From the cell containing the given text, extract its center point as [x, y] coordinate. 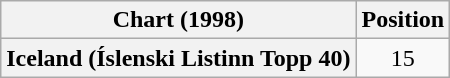
Chart (1998) [178, 20]
15 [403, 58]
Position [403, 20]
Iceland (Íslenski Listinn Topp 40) [178, 58]
